Capture the cell that displays the provided text and extract its [x, y] central coordinate. 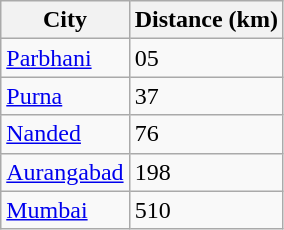
Nanded [65, 134]
Distance (km) [206, 20]
Purna [65, 96]
05 [206, 58]
37 [206, 96]
510 [206, 210]
Mumbai [65, 210]
Parbhani [65, 58]
City [65, 20]
198 [206, 172]
Aurangabad [65, 172]
76 [206, 134]
